Locate the cell with the specified text and output its (X, Y) center coordinate. 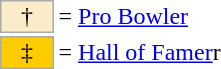
‡ (27, 52)
† (27, 16)
